Pinpoint the cell where the given text exists, returning its [X, Y] midpoint coordinate. 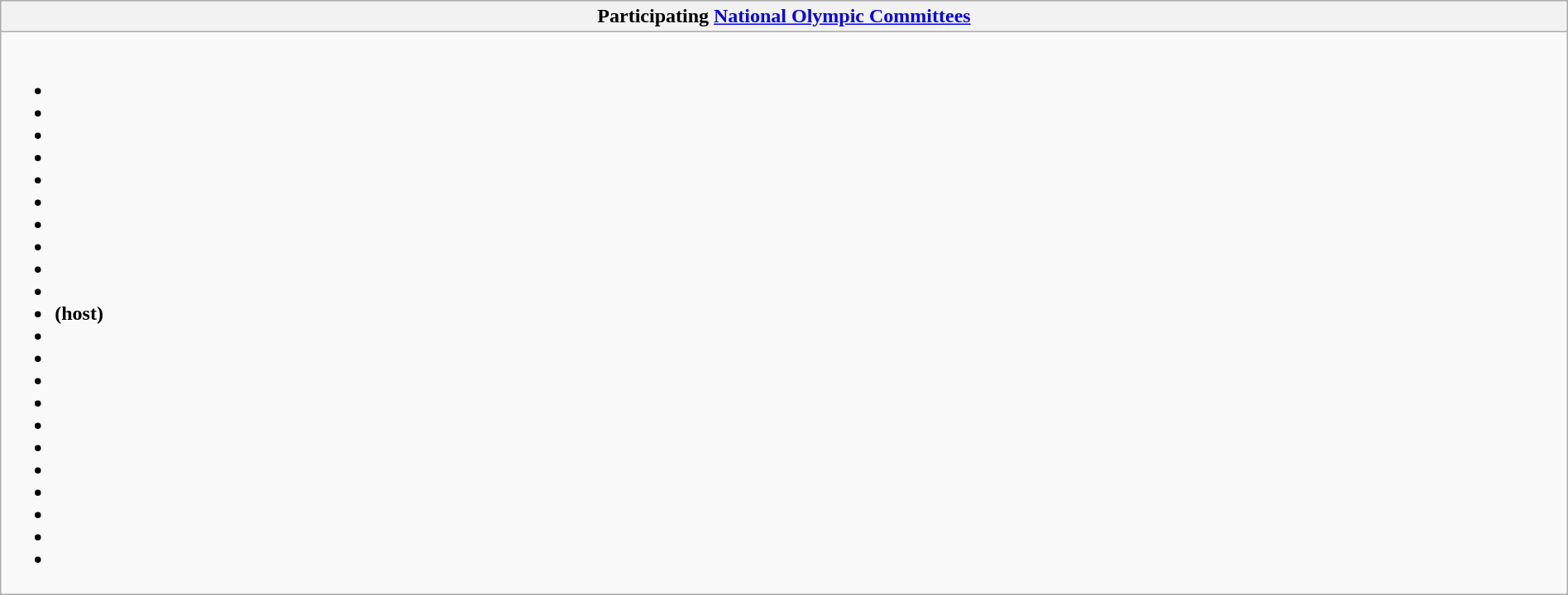
(host) [784, 313]
Participating National Olympic Committees [784, 17]
